Pinpoint the cell where the given text exists, returning its (x, y) midpoint coordinate. 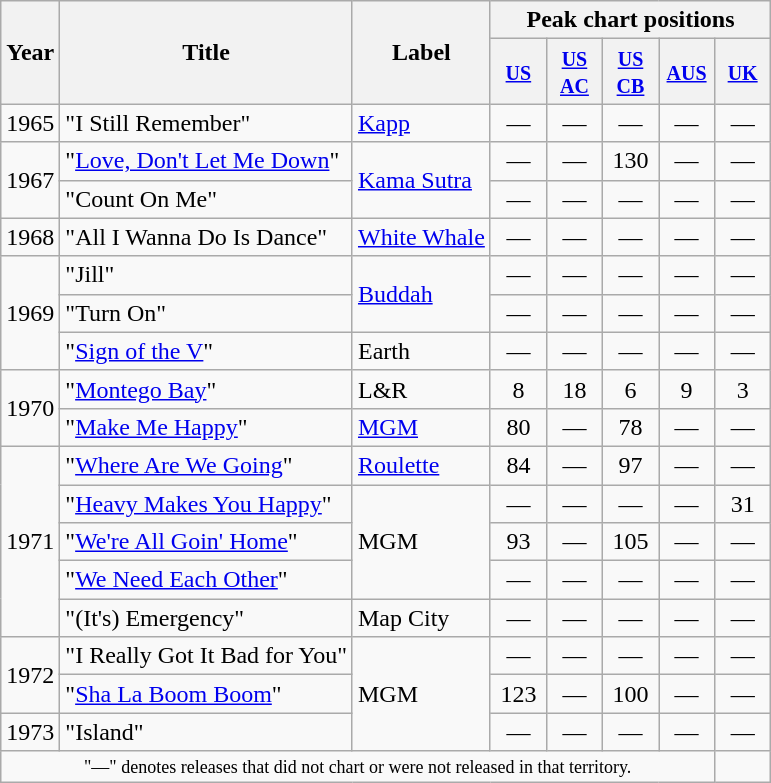
1972 (30, 675)
80 (518, 427)
1970 (30, 408)
"Make Me Happy" (206, 427)
US AC (574, 72)
US CB (630, 72)
"Jill" (206, 275)
"Montego Bay" (206, 389)
Peak chart positions (630, 20)
Earth (421, 351)
97 (630, 465)
130 (630, 161)
78 (630, 427)
US (518, 72)
1973 (30, 732)
Title (206, 52)
105 (630, 542)
"I Really Got It Bad for You" (206, 656)
1969 (30, 313)
Roulette (421, 465)
Label (421, 52)
100 (630, 694)
"Island" (206, 732)
"Sign of the V" (206, 351)
UK (743, 72)
Buddah (421, 294)
1971 (30, 541)
Kama Sutra (421, 180)
"Where Are We Going" (206, 465)
"—" denotes releases that did not chart or were not released in that territory. (358, 766)
123 (518, 694)
1968 (30, 237)
1967 (30, 180)
"We're All Goin' Home" (206, 542)
AUS (687, 72)
1965 (30, 123)
9 (687, 389)
"Love, Don't Let Me Down" (206, 161)
White Whale (421, 237)
31 (743, 503)
Kapp (421, 123)
84 (518, 465)
"I Still Remember" (206, 123)
Year (30, 52)
93 (518, 542)
"All I Wanna Do Is Dance" (206, 237)
6 (630, 389)
"Count On Me" (206, 199)
L&R (421, 389)
8 (518, 389)
3 (743, 389)
18 (574, 389)
"Turn On" (206, 313)
"Heavy Makes You Happy" (206, 503)
Map City (421, 618)
"(It's) Emergency" (206, 618)
"Sha La Boom Boom" (206, 694)
"We Need Each Other" (206, 580)
